From the cell containing the given text, extract its center point as [x, y] coordinate. 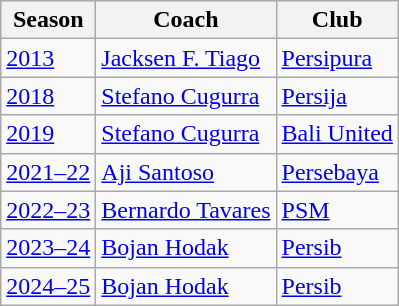
Coach [186, 20]
Bali United [337, 134]
2023–24 [48, 248]
2019 [48, 134]
Jacksen F. Tiago [186, 58]
2013 [48, 58]
2024–25 [48, 286]
2021–22 [48, 172]
Aji Santoso [186, 172]
Bernardo Tavares [186, 210]
2018 [48, 96]
Persija [337, 96]
Persipura [337, 58]
Persebaya [337, 172]
PSM [337, 210]
Club [337, 20]
Season [48, 20]
2022–23 [48, 210]
